Determine the [x, y] coordinate at the center of the cell enclosing the given text.  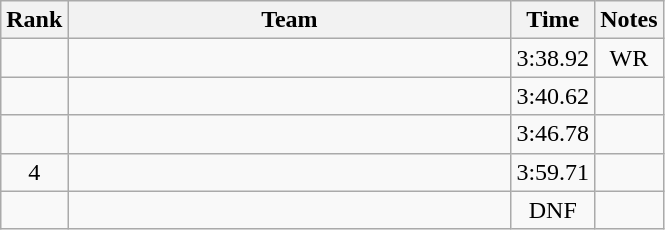
Rank [34, 20]
3:59.71 [553, 172]
Notes [629, 20]
Time [553, 20]
3:38.92 [553, 58]
WR [629, 58]
DNF [553, 210]
3:40.62 [553, 96]
Team [290, 20]
4 [34, 172]
3:46.78 [553, 134]
